Find where the given text appears and provide that cell's center as [x, y] coordinate. 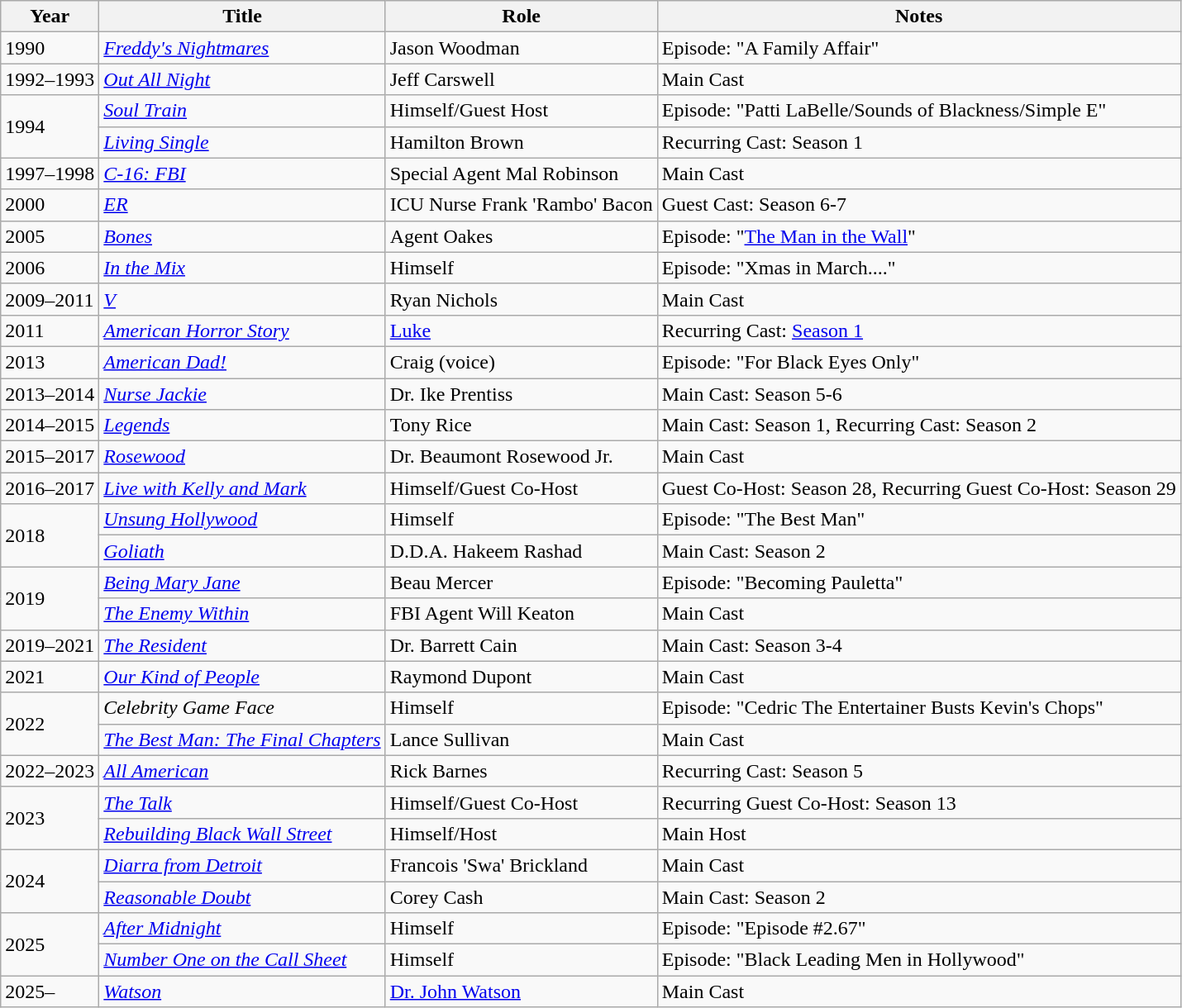
Living Single [242, 142]
Live with Kelly and Mark [242, 488]
Episode: "Patti LaBelle/Sounds of Blackness/Simple E" [919, 111]
Dr. Ike Prentiss [521, 394]
Recurring Guest Co-Host: Season 13 [919, 802]
Legends [242, 426]
V [242, 299]
Agent Oakes [521, 236]
2016–2017 [50, 488]
In the Mix [242, 268]
Number One on the Call Sheet [242, 960]
Rosewood [242, 457]
2006 [50, 268]
FBI Agent Will Keaton [521, 614]
Guest Cast: Season 6-7 [919, 205]
Celebrity Game Face [242, 708]
Main Cast: Season 3-4 [919, 645]
Soul Train [242, 111]
D.D.A. Hakeem Rashad [521, 551]
Francois 'Swa' Brickland [521, 865]
ER [242, 205]
Jason Woodman [521, 48]
Beau Mercer [521, 582]
Role [521, 17]
Freddy's Nightmares [242, 48]
2021 [50, 677]
2025 [50, 944]
Ryan Nichols [521, 299]
2025– [50, 991]
Reasonable Doubt [242, 896]
2000 [50, 205]
Main Host [919, 834]
Dr. Barrett Cain [521, 645]
2018 [50, 535]
All American [242, 771]
Lance Sullivan [521, 739]
Corey Cash [521, 896]
2014–2015 [50, 426]
Jeff Carswell [521, 79]
Bones [242, 236]
Himself/Host [521, 834]
2015–2017 [50, 457]
Episode: "The Man in the Wall" [919, 236]
Guest Co-Host: Season 28, Recurring Guest Co-Host: Season 29 [919, 488]
Dr. Beaumont Rosewood Jr. [521, 457]
2013–2014 [50, 394]
Rick Barnes [521, 771]
Special Agent Mal Robinson [521, 174]
American Horror Story [242, 330]
Diarra from Detroit [242, 865]
1997–1998 [50, 174]
Craig (voice) [521, 362]
The Resident [242, 645]
2009–2011 [50, 299]
Episode: "The Best Man" [919, 520]
Recurring Cast: Season 5 [919, 771]
After Midnight [242, 929]
2013 [50, 362]
Episode: "A Family Affair" [919, 48]
Episode: "Cedric The Entertainer Busts Kevin's Chops" [919, 708]
The Talk [242, 802]
Episode: "Xmas in March...." [919, 268]
Episode: "Episode #2.67" [919, 929]
Our Kind of People [242, 677]
Title [242, 17]
Tony Rice [521, 426]
The Best Man: The Final Chapters [242, 739]
2022 [50, 724]
1990 [50, 48]
Unsung Hollywood [242, 520]
Year [50, 17]
Watson [242, 991]
2005 [50, 236]
C-16: FBI [242, 174]
Himself/Guest Host [521, 111]
1994 [50, 126]
1992–1993 [50, 79]
Hamilton Brown [521, 142]
Episode: "Black Leading Men in Hollywood" [919, 960]
2024 [50, 881]
Episode: "For Black Eyes Only" [919, 362]
Raymond Dupont [521, 677]
Dr. John Watson [521, 991]
American Dad! [242, 362]
Being Mary Jane [242, 582]
2011 [50, 330]
ICU Nurse Frank 'Rambo' Bacon [521, 205]
Notes [919, 17]
2022–2023 [50, 771]
2023 [50, 818]
Rebuilding Black Wall Street [242, 834]
Main Cast: Season 5-6 [919, 394]
Main Cast: Season 1, Recurring Cast: Season 2 [919, 426]
Nurse Jackie [242, 394]
2019 [50, 598]
2019–2021 [50, 645]
The Enemy Within [242, 614]
Episode: "Becoming Pauletta" [919, 582]
Goliath [242, 551]
Luke [521, 330]
Out All Night [242, 79]
